Detect which cell encompasses the target text, then output its (X, Y) center coordinate. 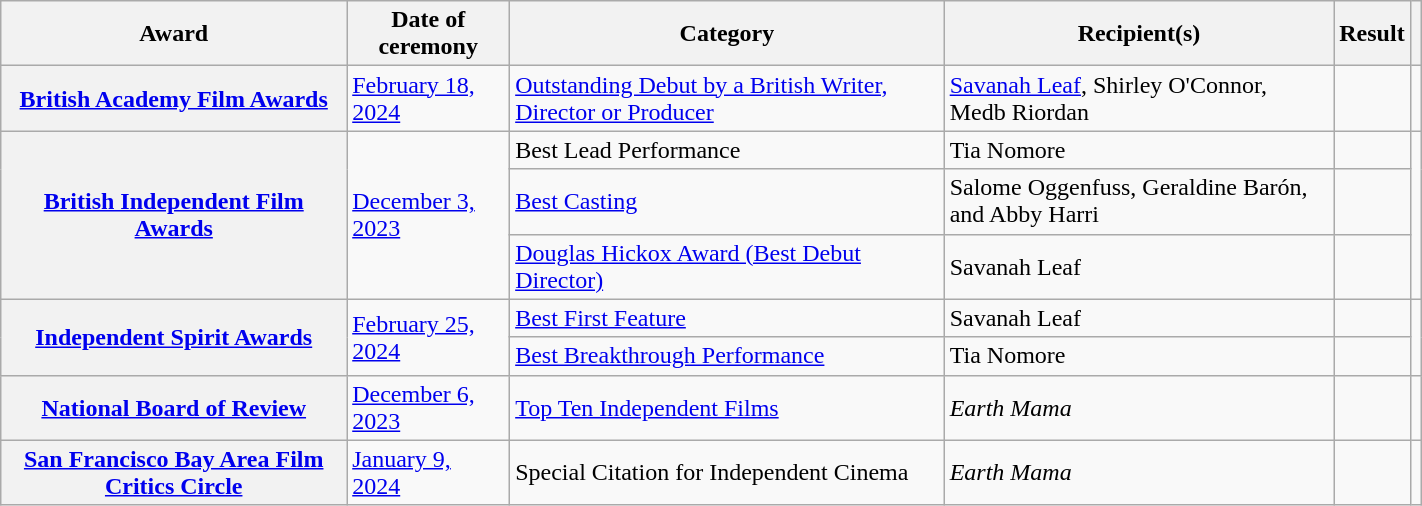
Outstanding Debut by a British Writer, Director or Producer (728, 98)
San Francisco Bay Area Film Critics Circle (174, 472)
Best Breakthrough Performance (728, 356)
Savanah Leaf, Shirley O'Connor, Medb Riordan (1139, 98)
Best Casting (728, 202)
Award (174, 34)
Best First Feature (728, 318)
Date of ceremony (428, 34)
Douglas Hickox Award (Best Debut Director) (728, 266)
National Board of Review (174, 408)
Category (728, 34)
January 9, 2024 (428, 472)
Result (1372, 34)
Independent Spirit Awards (174, 337)
December 6, 2023 (428, 408)
British Academy Film Awards (174, 98)
February 25, 2024 (428, 337)
Recipient(s) (1139, 34)
February 18, 2024 (428, 98)
Top Ten Independent Films (728, 408)
December 3, 2023 (428, 215)
British Independent Film Awards (174, 215)
Salome Oggenfuss, Geraldine Barón, and Abby Harri (1139, 202)
Best Lead Performance (728, 150)
Special Citation for Independent Cinema (728, 472)
